Determine the [x, y] coordinate at the center of the cell enclosing the given text.  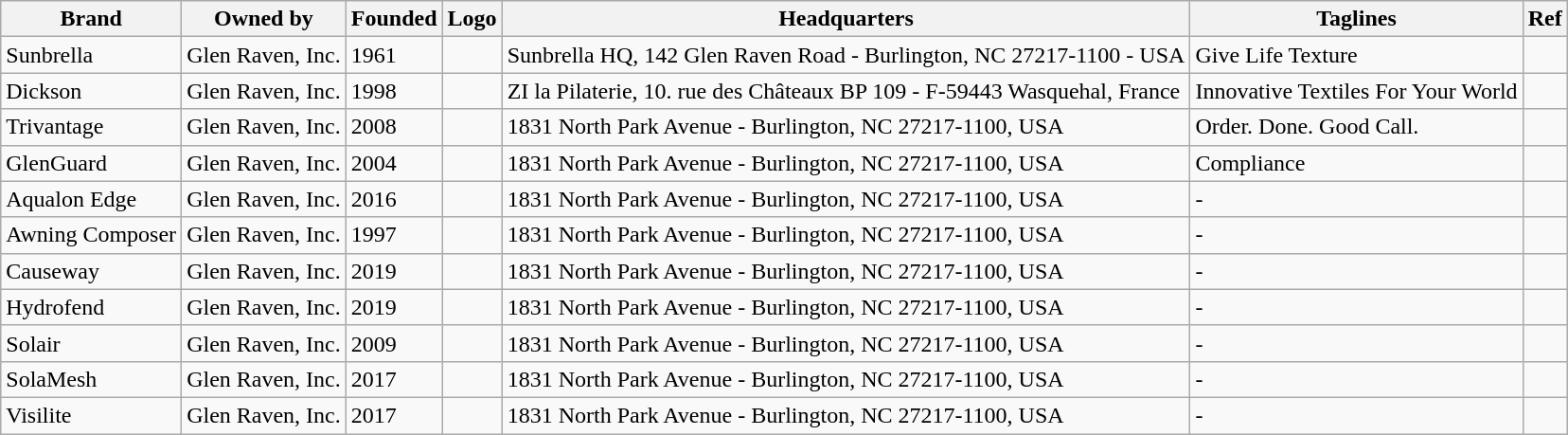
Headquarters [846, 19]
Awning Composer [91, 235]
SolaMesh [91, 379]
Brand [91, 19]
Ref [1545, 19]
Dickson [91, 91]
1997 [394, 235]
1961 [394, 55]
Owned by [264, 19]
2016 [394, 199]
Give Life Texture [1356, 55]
Order. Done. Good Call. [1356, 127]
Sunbrella [91, 55]
ZI la Pilaterie, 10. rue des Châteaux BP 109 - F-59443 Wasquehal, France [846, 91]
Compliance [1356, 163]
2008 [394, 127]
Taglines [1356, 19]
2009 [394, 343]
Founded [394, 19]
Trivantage [91, 127]
Aqualon Edge [91, 199]
2004 [394, 163]
Sunbrella HQ, 142 Glen Raven Road - Burlington, NC 27217-1100 - USA [846, 55]
1998 [394, 91]
Innovative Textiles For Your World [1356, 91]
Logo [472, 19]
GlenGuard [91, 163]
Solair [91, 343]
Hydrofend [91, 307]
Causeway [91, 271]
Visilite [91, 415]
